Identify which cell holds the provided text, then report its [x, y] central coordinate. 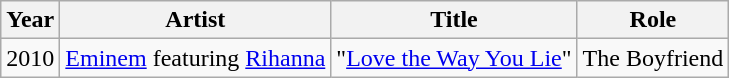
"Love the Way You Lie" [454, 58]
Eminem featuring Rihanna [196, 58]
Role [653, 20]
Artist [196, 20]
Year [30, 20]
The Boyfriend [653, 58]
Title [454, 20]
2010 [30, 58]
